Capture the cell that displays the provided text and extract its [x, y] central coordinate. 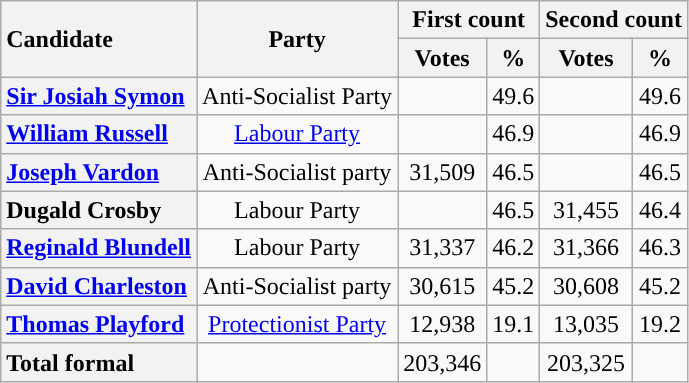
Dugald Crosby [99, 210]
31,366 [586, 248]
Sir Josiah Symon [99, 96]
19.1 [514, 324]
19.2 [660, 324]
46.2 [514, 248]
Reginald Blundell [99, 248]
Protectionist Party [298, 324]
William Russell [99, 134]
31,337 [442, 248]
Anti-Socialist Party [298, 96]
31,509 [442, 172]
12,938 [442, 324]
Party [298, 39]
Joseph Vardon [99, 172]
Total formal [99, 362]
203,346 [442, 362]
Thomas Playford [99, 324]
30,615 [442, 286]
First count [469, 20]
46.4 [660, 210]
13,035 [586, 324]
46.3 [660, 248]
Second count [614, 20]
David Charleston [99, 286]
203,325 [586, 362]
31,455 [586, 210]
Candidate [99, 39]
30,608 [586, 286]
